From the cell containing the given text, extract its center point as (x, y) coordinate. 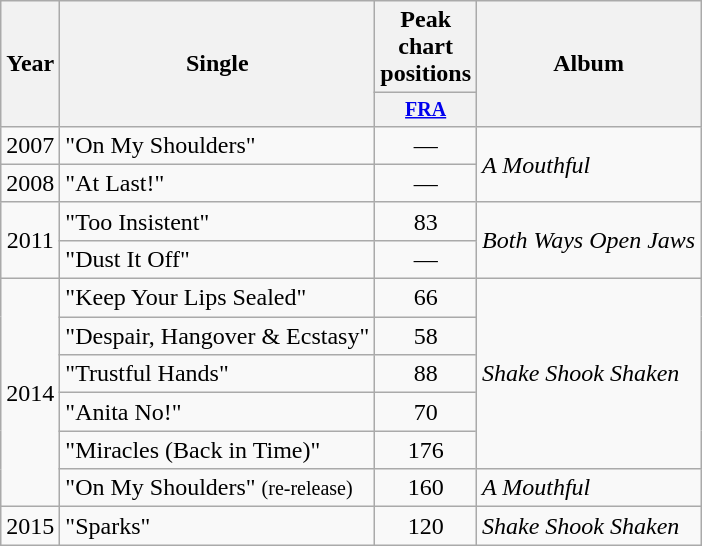
2014 (30, 393)
66 (426, 298)
88 (426, 374)
2007 (30, 145)
Album (589, 64)
"Dust It Off" (218, 259)
"Despair, Hangover & Ecstasy" (218, 336)
"Keep Your Lips Sealed" (218, 298)
58 (426, 336)
176 (426, 450)
2015 (30, 526)
Single (218, 64)
FRA (426, 110)
Both Ways Open Jaws (589, 240)
160 (426, 488)
120 (426, 526)
"Trustful Hands" (218, 374)
"Sparks" (218, 526)
2011 (30, 240)
83 (426, 221)
Year (30, 64)
"Miracles (Back in Time)" (218, 450)
"Too Insistent" (218, 221)
"Anita No!" (218, 412)
"At Last!" (218, 183)
Peak chart positions (426, 47)
"On My Shoulders" (re-release) (218, 488)
"On My Shoulders" (218, 145)
2008 (30, 183)
70 (426, 412)
